Return the (X, Y) coordinate for the center point of the cell that contains the specified text.  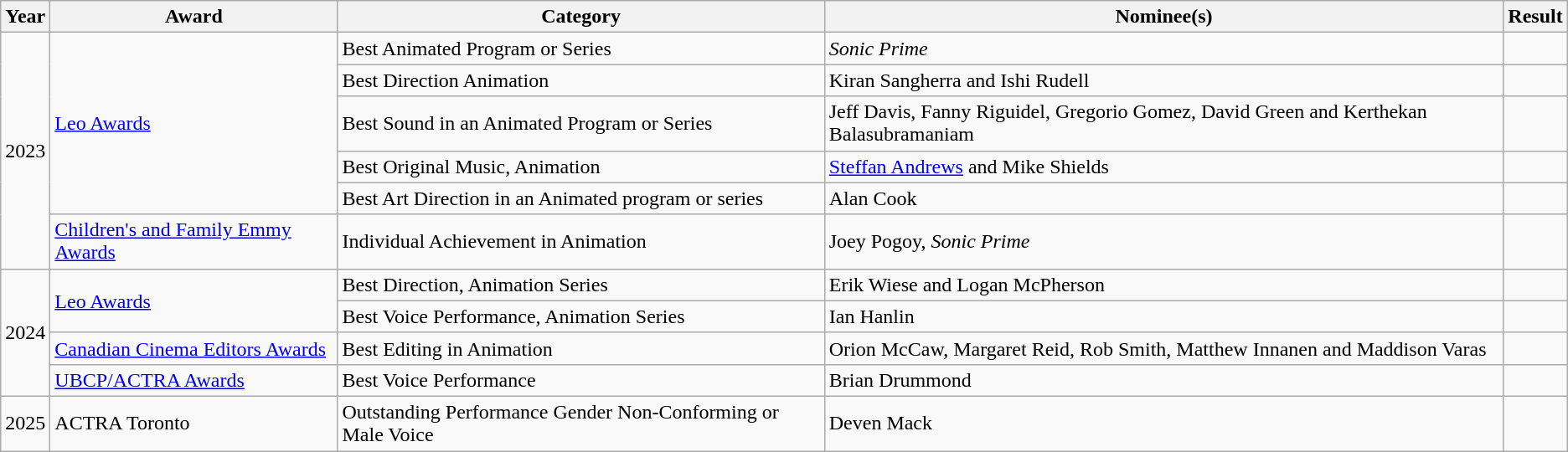
Best Direction Animation (581, 80)
Best Direction, Animation Series (581, 285)
Steffan Andrews and Mike Shields (1164, 167)
Category (581, 17)
Sonic Prime (1164, 49)
Best Voice Performance, Animation Series (581, 316)
Outstanding Performance Gender Non-Conforming or Male Voice (581, 424)
Erik Wiese and Logan McPherson (1164, 285)
Brian Drummond (1164, 380)
Best Original Music, Animation (581, 167)
Nominee(s) (1164, 17)
Award (194, 17)
Kiran Sangherra and Ishi Rudell (1164, 80)
Best Art Direction in an Animated program or series (581, 198)
Joey Pogoy, Sonic Prime (1164, 241)
Ian Hanlin (1164, 316)
2023 (25, 151)
2024 (25, 332)
Individual Achievement in Animation (581, 241)
Orion McCaw, Margaret Reid, Rob Smith, Matthew Innanen and Maddison Varas (1164, 348)
Result (1535, 17)
Canadian Cinema Editors Awards (194, 348)
Year (25, 17)
Best Sound in an Animated Program or Series (581, 124)
UBCP/ACTRA Awards (194, 380)
Jeff Davis, Fanny Riguidel, Gregorio Gomez, David Green and Kerthekan Balasubramaniam (1164, 124)
Deven Mack (1164, 424)
Children's and Family Emmy Awards (194, 241)
Best Animated Program or Series (581, 49)
Best Editing in Animation (581, 348)
ACTRA Toronto (194, 424)
2025 (25, 424)
Alan Cook (1164, 198)
Best Voice Performance (581, 380)
